Locate the cell with the specified text and output its [X, Y] center coordinate. 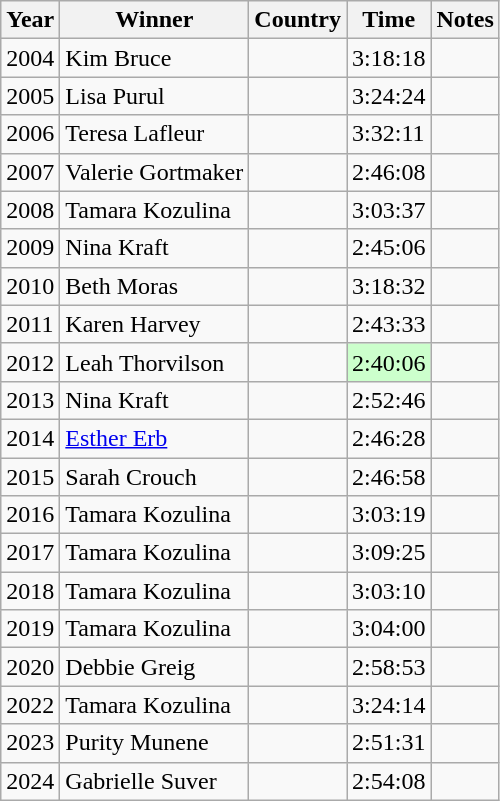
2007 [30, 172]
2012 [30, 362]
2005 [30, 96]
2:52:46 [389, 400]
2006 [30, 134]
2014 [30, 438]
2:45:06 [389, 248]
Time [389, 20]
3:24:24 [389, 96]
2015 [30, 477]
3:32:11 [389, 134]
2010 [30, 286]
Leah Thorvilson [154, 362]
2:46:58 [389, 477]
2022 [30, 705]
Year [30, 20]
Beth Moras [154, 286]
2016 [30, 515]
3:03:37 [389, 210]
Notes [465, 20]
2020 [30, 667]
Lisa Purul [154, 96]
Teresa Lafleur [154, 134]
2:46:28 [389, 438]
Winner [154, 20]
2009 [30, 248]
3:18:32 [389, 286]
2013 [30, 400]
3:03:10 [389, 591]
2024 [30, 781]
Esther Erb [154, 438]
Sarah Crouch [154, 477]
2023 [30, 743]
3:04:00 [389, 629]
Debbie Greig [154, 667]
2:58:53 [389, 667]
2:46:08 [389, 172]
3:18:18 [389, 58]
2:43:33 [389, 324]
3:09:25 [389, 553]
3:24:14 [389, 705]
3:03:19 [389, 515]
2018 [30, 591]
Gabrielle Suver [154, 781]
2019 [30, 629]
Purity Munene [154, 743]
2017 [30, 553]
2004 [30, 58]
2008 [30, 210]
2:40:06 [389, 362]
2:54:08 [389, 781]
2011 [30, 324]
2:51:31 [389, 743]
Karen Harvey [154, 324]
Valerie Gortmaker [154, 172]
Country [298, 20]
Kim Bruce [154, 58]
